Locate the cell with the specified text and output its (X, Y) center coordinate. 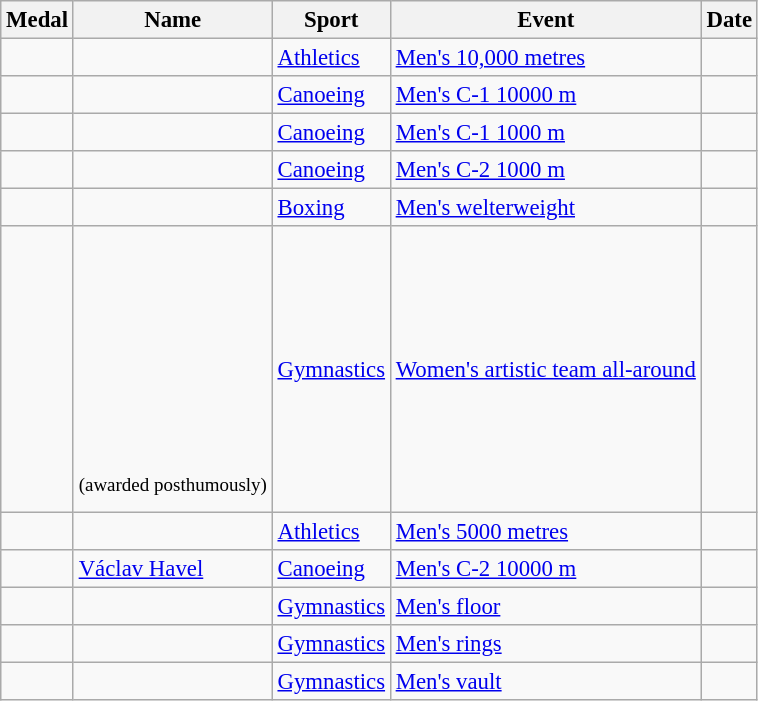
Václav Havel (172, 568)
Men's floor (546, 606)
Boxing (331, 208)
Event (546, 20)
(awarded posthumously) (172, 368)
Name (172, 20)
Sport (331, 20)
Men's vault (546, 681)
Men's rings (546, 643)
Women's artistic team all-around (546, 368)
Men's C-1 1000 m (546, 133)
Date (729, 20)
Men's 10,000 metres (546, 58)
Medal (38, 20)
Men's welterweight (546, 208)
Men's 5000 metres (546, 531)
Men's C-2 1000 m (546, 170)
Men's C-2 10000 m (546, 568)
Men's C-1 10000 m (546, 95)
